Return the (X, Y) coordinate for the center point of the cell that contains the specified text.  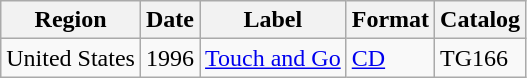
Touch and Go (274, 58)
Date (170, 20)
Label (274, 20)
CD (390, 58)
1996 (170, 58)
United States (71, 58)
Format (390, 20)
TG166 (480, 58)
Catalog (480, 20)
Region (71, 20)
